For the text-containing cell, return its midpoint in [x, y] coordinate format. 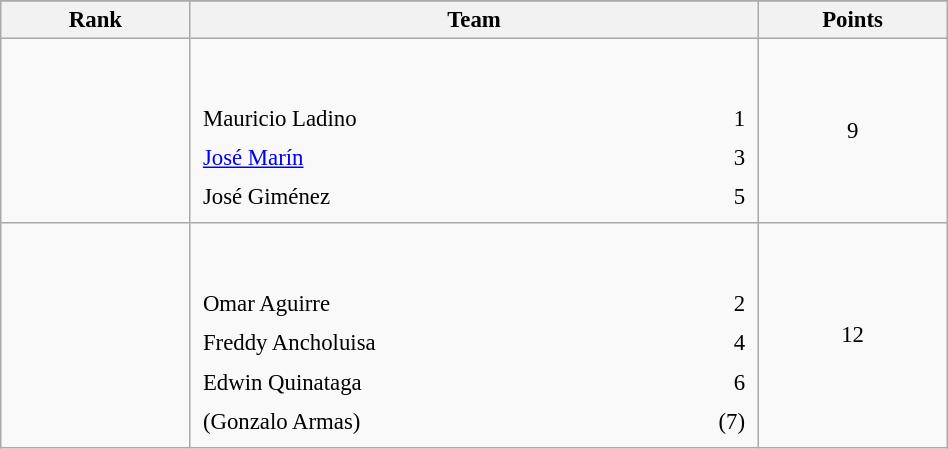
Edwin Quinataga [427, 382]
José Marín [442, 158]
12 [852, 335]
(7) [705, 421]
Mauricio Ladino 1 José Marín 3 José Giménez 5 [474, 132]
3 [718, 158]
4 [705, 343]
Omar Aguirre 2 Freddy Ancholuisa 4 Edwin Quinataga 6 (Gonzalo Armas) (7) [474, 335]
1 [718, 119]
José Giménez [442, 197]
Freddy Ancholuisa [427, 343]
Mauricio Ladino [442, 119]
Points [852, 20]
(Gonzalo Armas) [427, 421]
9 [852, 132]
6 [705, 382]
5 [718, 197]
Omar Aguirre [427, 304]
Rank [96, 20]
Team [474, 20]
2 [705, 304]
